Scan for the cell matching the given text and deliver its (x, y) coordinate at center. 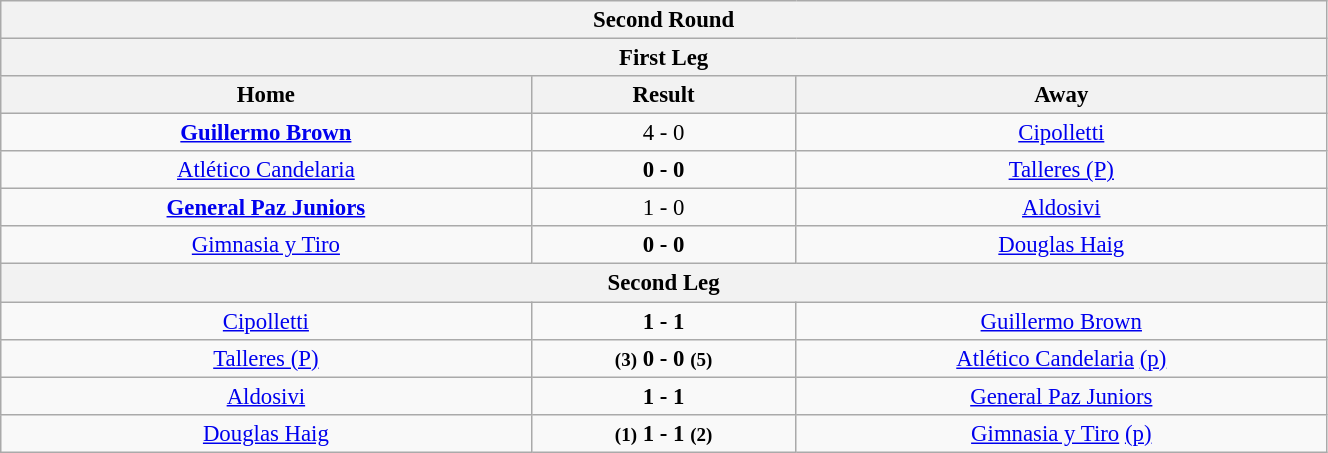
First Leg (664, 58)
Second Round (664, 20)
Atlético Candelaria (266, 170)
(3) 0 - 0 (5) (664, 358)
Home (266, 95)
4 - 0 (664, 133)
Atlético Candelaria (p) (1061, 358)
Gimnasia y Tiro (p) (1061, 433)
Gimnasia y Tiro (266, 245)
Second Leg (664, 283)
Away (1061, 95)
Result (664, 95)
1 - 0 (664, 208)
(1) 1 - 1 (2) (664, 433)
